Pinpoint the cell where the given text exists, returning its [X, Y] midpoint coordinate. 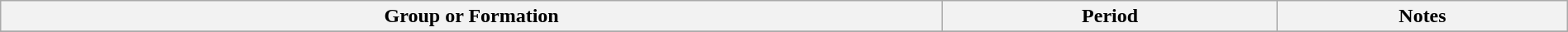
Period [1110, 16]
Group or Formation [471, 16]
Notes [1422, 16]
